Return (x, y) of the center of cell containing provided text 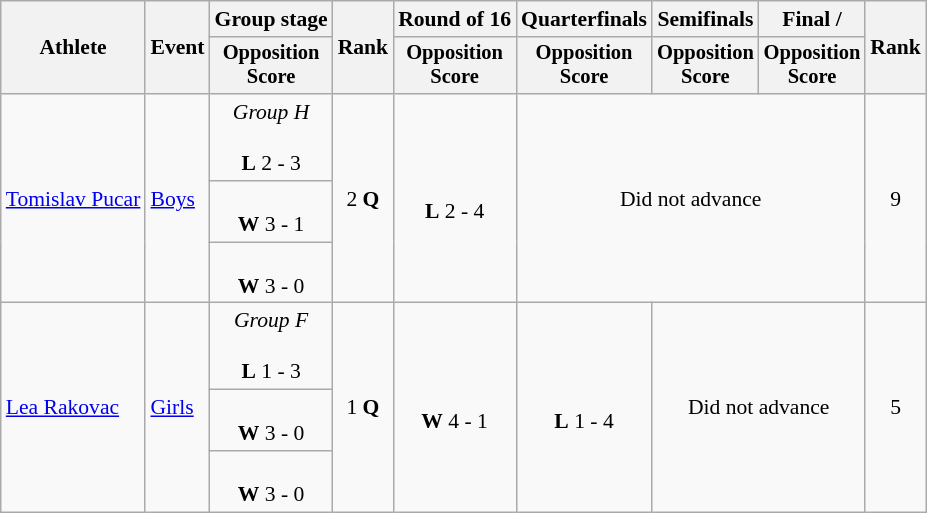
Athlete (74, 48)
Semifinals (706, 19)
5 (896, 408)
Lea Rakovac (74, 408)
Boys (177, 198)
Event (177, 48)
Final / (812, 19)
L 2 - 4 (454, 198)
W 4 - 1 (454, 408)
9 (896, 198)
W 3 - 1 (272, 212)
Quarterfinals (584, 19)
Round of 16 (454, 19)
L 1 - 4 (584, 408)
2 Q (364, 198)
Group FL 1 - 3 (272, 346)
Group stage (272, 19)
1 Q (364, 408)
Group HL 2 - 3 (272, 138)
Girls (177, 408)
Tomislav Pucar (74, 198)
